Output the (X, Y) coordinate of the center of the cell containing the given text.  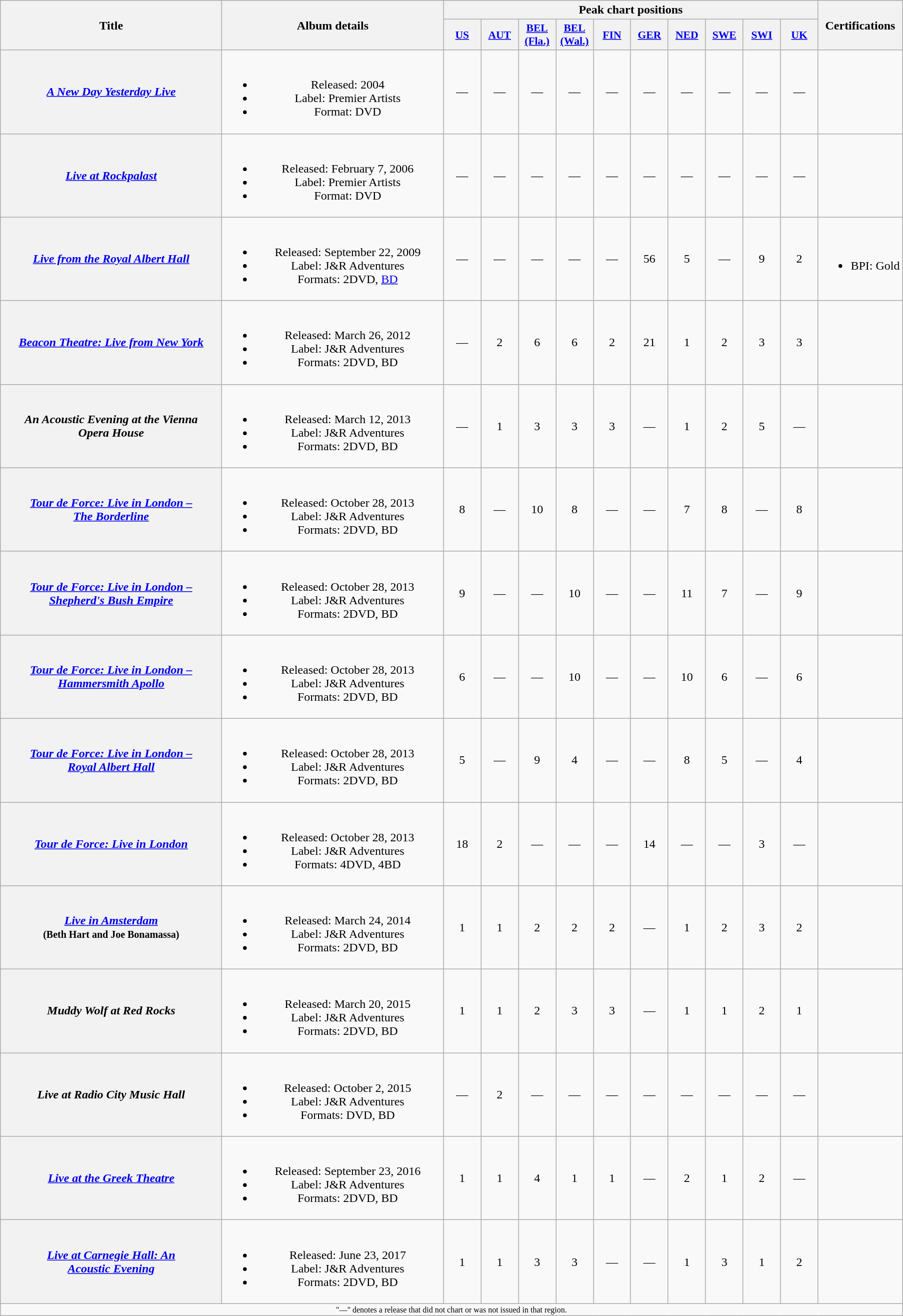
Live at Radio City Music Hall (111, 1094)
A New Day Yesterday Live (111, 92)
FIN (612, 35)
Tour de Force: Live in London –The Borderline (111, 509)
Released: March 26, 2012Label: J&R AdventuresFormats: 2DVD, BD (333, 342)
Peak chart positions (631, 10)
21 (649, 342)
BEL(Wal.) (575, 35)
Live at Carnegie Hall: AnAcoustic Evening (111, 1261)
Album details (333, 25)
Released: September 23, 2016Label: J&R AdventuresFormats: 2DVD, BD (333, 1178)
US (462, 35)
18 (462, 844)
Released: June 23, 2017Label: J&R AdventuresFormats: 2DVD, BD (333, 1261)
14 (649, 844)
UK (799, 35)
Tour de Force: Live in London (111, 844)
"—" denotes a release that did not chart or was not issued in that region. (451, 1309)
Tour de Force: Live in London –Royal Albert Hall (111, 760)
56 (649, 259)
Released: February 7, 2006Label: Premier ArtistsFormat: DVD (333, 175)
SWE (724, 35)
BEL(Fla.) (537, 35)
GER (649, 35)
11 (687, 593)
An Acoustic Evening at the ViennaOpera House (111, 426)
Live from the Royal Albert Hall (111, 259)
Released: 2004Label: Premier ArtistsFormat: DVD (333, 92)
Released: March 24, 2014Label: J&R AdventuresFormats: 2DVD, BD (333, 927)
Released: September 22, 2009Label: J&R AdventuresFormats: 2DVD, BD (333, 259)
AUT (500, 35)
Muddy Wolf at Red Rocks (111, 1011)
Beacon Theatre: Live from New York (111, 342)
Released: March 12, 2013Label: J&R AdventuresFormats: 2DVD, BD (333, 426)
Title (111, 25)
Released: March 20, 2015Label: J&R AdventuresFormats: 2DVD, BD (333, 1011)
Tour de Force: Live in London –Hammersmith Apollo (111, 676)
BPI: Gold (860, 259)
Released: October 2, 2015Label: J&R AdventuresFormats: DVD, BD (333, 1094)
Released: October 28, 2013Label: J&R AdventuresFormats: 4DVD, 4BD (333, 844)
NED (687, 35)
Live in Amsterdam(Beth Hart and Joe Bonamassa) (111, 927)
SWI (762, 35)
Tour de Force: Live in London –Shepherd's Bush Empire (111, 593)
Certifications (860, 25)
Live at Rockpalast (111, 175)
Live at the Greek Theatre (111, 1178)
